Capture the cell that displays the provided text and extract its [x, y] central coordinate. 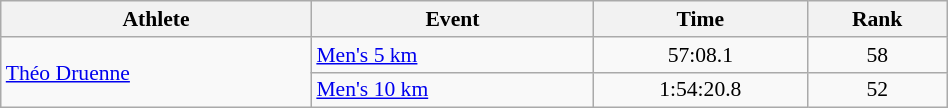
57:08.1 [701, 55]
58 [877, 55]
Time [701, 19]
Athlete [156, 19]
Men's 5 km [452, 55]
1:54:20.8 [701, 90]
Event [452, 19]
Rank [877, 19]
Men's 10 km [452, 90]
52 [877, 90]
Théo Druenne [156, 72]
